Find where the given text appears and provide that cell's center as [X, Y] coordinate. 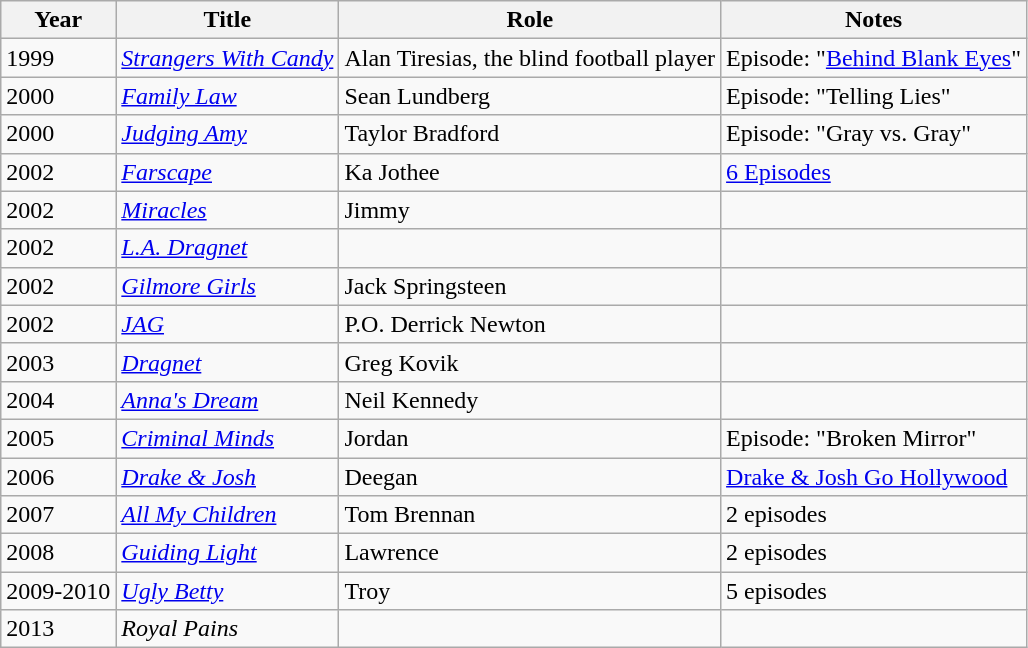
Role [530, 20]
Dragnet [228, 362]
2007 [58, 515]
Miracles [228, 210]
Gilmore Girls [228, 286]
Taylor Bradford [530, 134]
Episode: "Telling Lies" [874, 96]
Episode: "Behind Blank Eyes" [874, 58]
2009-2010 [58, 591]
JAG [228, 324]
Drake & Josh Go Hollywood [874, 477]
Year [58, 20]
Drake & Josh [228, 477]
Anna's Dream [228, 400]
Deegan [530, 477]
2008 [58, 553]
Title [228, 20]
2003 [58, 362]
Ka Jothee [530, 172]
Notes [874, 20]
2004 [58, 400]
Greg Kovik [530, 362]
Family Law [228, 96]
5 episodes [874, 591]
Troy [530, 591]
All My Children [228, 515]
Guiding Light [228, 553]
Neil Kennedy [530, 400]
Criminal Minds [228, 438]
Tom Brennan [530, 515]
2005 [58, 438]
Strangers With Candy [228, 58]
2006 [58, 477]
Ugly Betty [228, 591]
1999 [58, 58]
Jack Springsteen [530, 286]
Jordan [530, 438]
Judging Amy [228, 134]
Sean Lundberg [530, 96]
Lawrence [530, 553]
P.O. Derrick Newton [530, 324]
Royal Pains [228, 629]
Episode: "Broken Mirror" [874, 438]
2013 [58, 629]
L.A. Dragnet [228, 248]
6 Episodes [874, 172]
Jimmy [530, 210]
Farscape [228, 172]
Episode: "Gray vs. Gray" [874, 134]
Alan Tiresias, the blind football player [530, 58]
